For the text-containing cell, return its midpoint in (x, y) coordinate format. 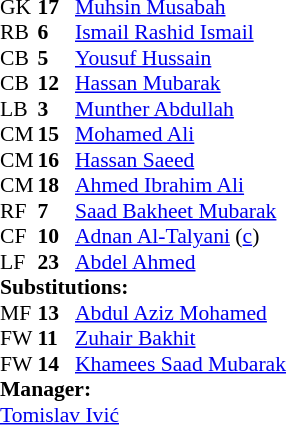
Mohamed Ali (180, 135)
Ahmed Ibrahim Ali (180, 185)
Adnan Al-Talyani (c) (180, 237)
Munther Abdullah (180, 109)
Khamees Saad Mubarak (180, 364)
16 (57, 160)
5 (57, 58)
Manager: (143, 389)
12 (57, 83)
18 (57, 185)
3 (57, 109)
14 (57, 364)
RF (19, 211)
Ismail Rashid Ismail (180, 33)
10 (57, 237)
LB (19, 109)
RB (19, 33)
13 (57, 313)
11 (57, 339)
Hassan Saeed (180, 160)
MF (19, 313)
Substitutions: (143, 287)
Zuhair Bakhit (180, 339)
LF (19, 262)
15 (57, 135)
Hassan Mubarak (180, 83)
Abdel Ahmed (180, 262)
Saad Bakheet Mubarak (180, 211)
23 (57, 262)
7 (57, 211)
Yousuf Hussain (180, 58)
CF (19, 237)
6 (57, 33)
Abdul Aziz Mohamed (180, 313)
